For the text-containing cell, return its midpoint in [x, y] coordinate format. 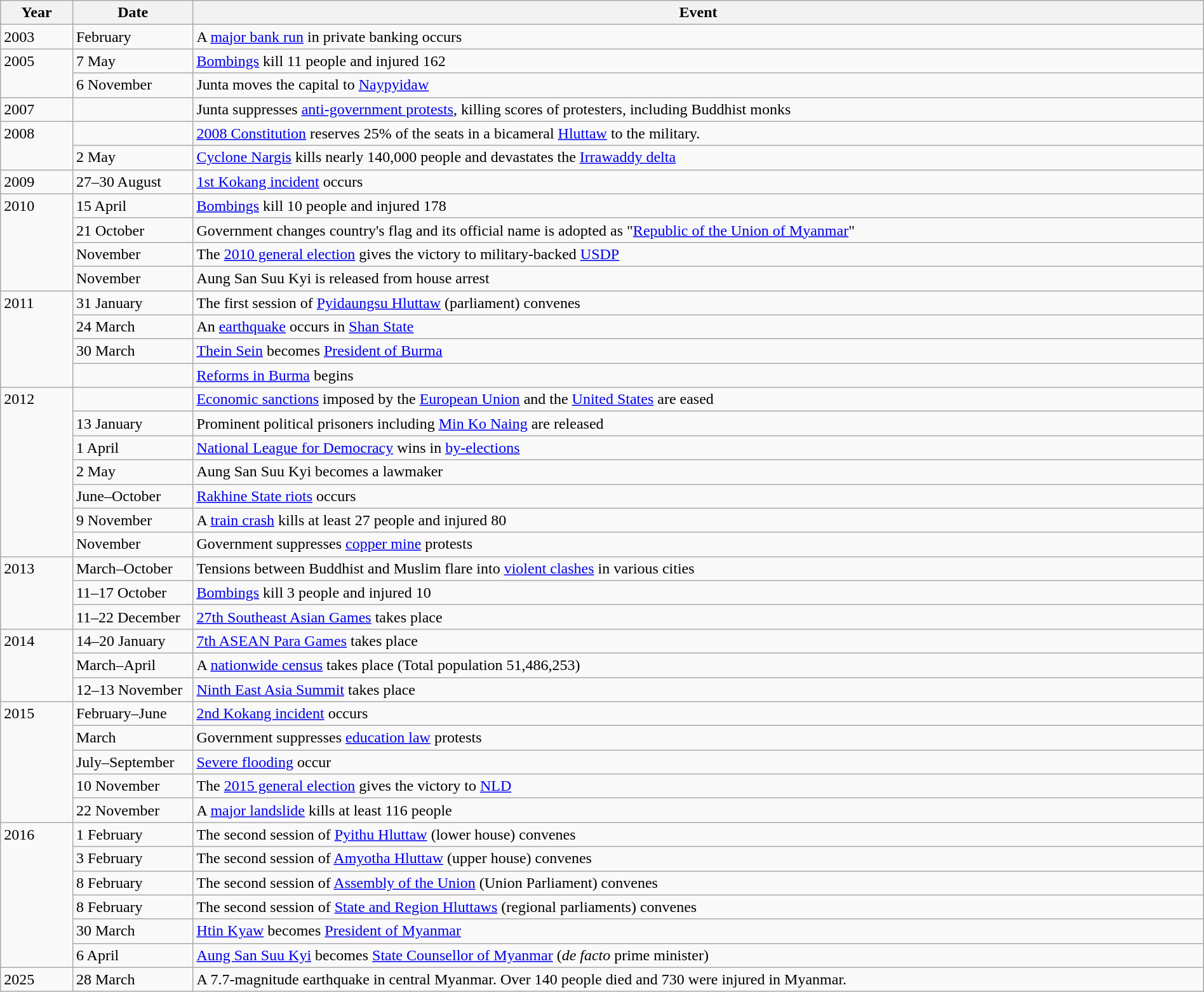
2016 [37, 895]
Htin Kyaw becomes President of Myanmar [699, 931]
Event [699, 13]
Tensions between Buddhist and Muslim flare into violent clashes in various cities [699, 568]
Junta suppresses anti-government protests, killing scores of protesters, including Buddhist monks [699, 109]
A nationwide census takes place (Total population 51,486,253) [699, 665]
Severe flooding occur [699, 762]
7th ASEAN Para Games takes place [699, 641]
11–17 October [132, 593]
2009 [37, 182]
Economic sanctions imposed by the European Union and the United States are eased [699, 399]
2008 [37, 145]
A train crash kills at least 27 people and injured 80 [699, 520]
24 March [132, 327]
7 May [132, 61]
Bombings kill 10 people and injured 178 [699, 206]
Junta moves the capital to Naypyidaw [699, 85]
2011 [37, 339]
Date [132, 13]
31 January [132, 303]
2012 [37, 472]
Bombings kill 3 people and injured 10 [699, 593]
21 October [132, 230]
11–22 December [132, 617]
2025 [37, 979]
The 2015 general election gives the victory to NLD [699, 786]
10 November [132, 786]
14–20 January [132, 641]
2015 [37, 762]
22 November [132, 810]
27th Southeast Asian Games takes place [699, 617]
6 November [132, 85]
A 7.7-magnitude earthquake in central Myanmar. Over 140 people died and 730 were injured in Myanmar. [699, 979]
Aung San Suu Kyi is released from house arrest [699, 278]
Reforms in Burma begins [699, 375]
The second session of State and Region Hluttaws (regional parliaments) convenes [699, 907]
Bombings kill 11 people and injured 162 [699, 61]
Ninth East Asia Summit takes place [699, 689]
12–13 November [132, 689]
13 January [132, 424]
27–30 August [132, 182]
Aung San Suu Kyi becomes State Counsellor of Myanmar (de facto prime minister) [699, 955]
A major bank run in private banking occurs [699, 37]
March–October [132, 568]
2003 [37, 37]
2005 [37, 73]
Year [37, 13]
Prominent political prisoners including Min Ko Naing are released [699, 424]
A major landslide kills at least 116 people [699, 810]
28 March [132, 979]
March [132, 738]
The first session of Pyidaungsu Hluttaw (parliament) convenes [699, 303]
3 February [132, 859]
15 April [132, 206]
2nd Kokang incident occurs [699, 714]
9 November [132, 520]
2007 [37, 109]
Government suppresses copper mine protests [699, 544]
1 February [132, 834]
1st Kokang incident occurs [699, 182]
The second session of Amyotha Hluttaw (upper house) convenes [699, 859]
February–June [132, 714]
2013 [37, 593]
6 April [132, 955]
An earthquake occurs in Shan State [699, 327]
June–October [132, 496]
2014 [37, 665]
1 April [132, 448]
Government changes country's flag and its official name is adopted as "Republic of the Union of Myanmar" [699, 230]
March–April [132, 665]
The 2010 general election gives the victory to military-backed USDP [699, 254]
Rakhine State riots occurs [699, 496]
Government suppresses education law protests [699, 738]
Aung San Suu Kyi becomes a lawmaker [699, 472]
2008 Constitution reserves 25% of the seats in a bicameral Hluttaw to the military. [699, 133]
The second session of Assembly of the Union (Union Parliament) convenes [699, 883]
The second session of Pyithu Hluttaw (lower house) convenes [699, 834]
Thein Sein becomes President of Burma [699, 351]
2010 [37, 242]
July–September [132, 762]
Cyclone Nargis kills nearly 140,000 people and devastates the Irrawaddy delta [699, 158]
National League for Democracy wins in by-elections [699, 448]
February [132, 37]
